Locate the cell with the specified text and output its [X, Y] center coordinate. 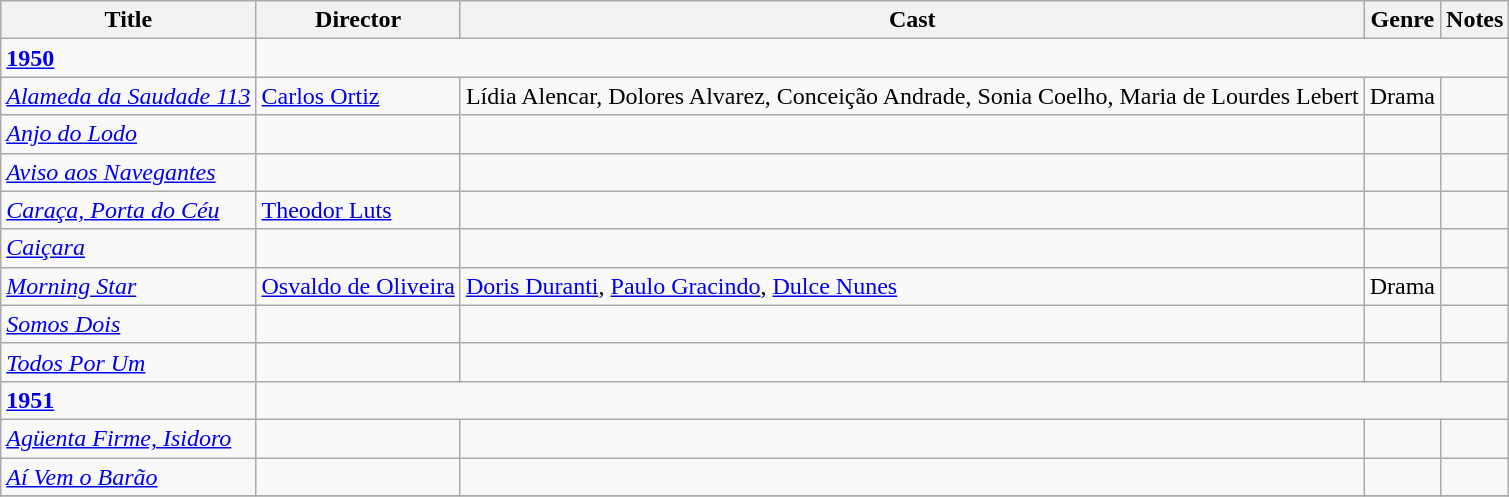
Title [128, 20]
Caraça, Porta do Céu [128, 210]
Todos Por Um [128, 362]
Carlos Ortiz [358, 96]
1951 [128, 400]
Director [358, 20]
Morning Star [128, 286]
Lídia Alencar, Dolores Alvarez, Conceição Andrade, Sonia Coelho, Maria de Lourdes Lebert [912, 96]
Caiçara [128, 248]
Aí Vem o Barão [128, 477]
1950 [128, 58]
Genre [1402, 20]
Cast [912, 20]
Osvaldo de Oliveira [358, 286]
Notes [1475, 20]
Doris Duranti, Paulo Gracindo, Dulce Nunes [912, 286]
Agüenta Firme, Isidoro [128, 438]
Theodor Luts [358, 210]
Aviso aos Navegantes [128, 172]
Anjo do Lodo [128, 134]
Somos Dois [128, 324]
Alameda da Saudade 113 [128, 96]
